Return [x, y] of the center of cell containing provided text 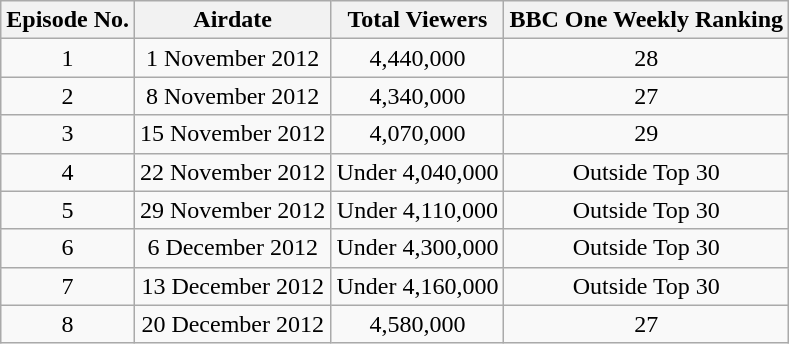
1 November 2012 [233, 58]
Total Viewers [418, 20]
13 December 2012 [233, 286]
4,580,000 [418, 324]
4,440,000 [418, 58]
Under 4,040,000 [418, 172]
28 [646, 58]
1 [68, 58]
15 November 2012 [233, 134]
Under 4,300,000 [418, 248]
20 December 2012 [233, 324]
5 [68, 210]
Under 4,160,000 [418, 286]
Airdate [233, 20]
Under 4,110,000 [418, 210]
6 [68, 248]
4 [68, 172]
6 December 2012 [233, 248]
7 [68, 286]
4,070,000 [418, 134]
2 [68, 96]
8 [68, 324]
29 November 2012 [233, 210]
4,340,000 [418, 96]
3 [68, 134]
8 November 2012 [233, 96]
BBC One Weekly Ranking [646, 20]
29 [646, 134]
22 November 2012 [233, 172]
Episode No. [68, 20]
